Find where the given text appears and provide that cell's center as [x, y] coordinate. 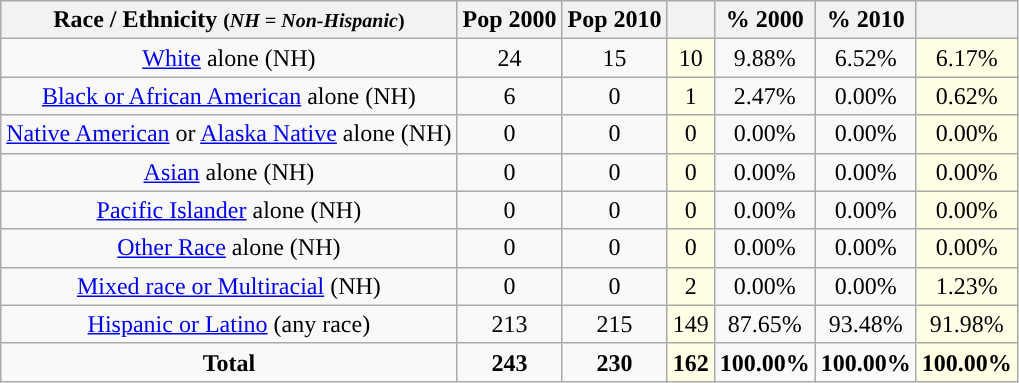
230 [614, 362]
91.98% [966, 324]
% 2000 [764, 20]
Other Race alone (NH) [229, 248]
87.65% [764, 324]
9.88% [764, 58]
% 2010 [866, 20]
Pop 2010 [614, 20]
2 [690, 286]
2.47% [764, 96]
Race / Ethnicity (NH = Non-Hispanic) [229, 20]
Native American or Alaska Native alone (NH) [229, 134]
93.48% [866, 324]
1 [690, 96]
10 [690, 58]
Pacific Islander alone (NH) [229, 210]
149 [690, 324]
6.17% [966, 58]
Hispanic or Latino (any race) [229, 324]
24 [510, 58]
Pop 2000 [510, 20]
213 [510, 324]
Asian alone (NH) [229, 172]
White alone (NH) [229, 58]
Mixed race or Multiracial (NH) [229, 286]
162 [690, 362]
0.62% [966, 96]
Total [229, 362]
6 [510, 96]
6.52% [866, 58]
215 [614, 324]
1.23% [966, 286]
Black or African American alone (NH) [229, 96]
243 [510, 362]
15 [614, 58]
